Find where the given text appears and provide that cell's center as [X, Y] coordinate. 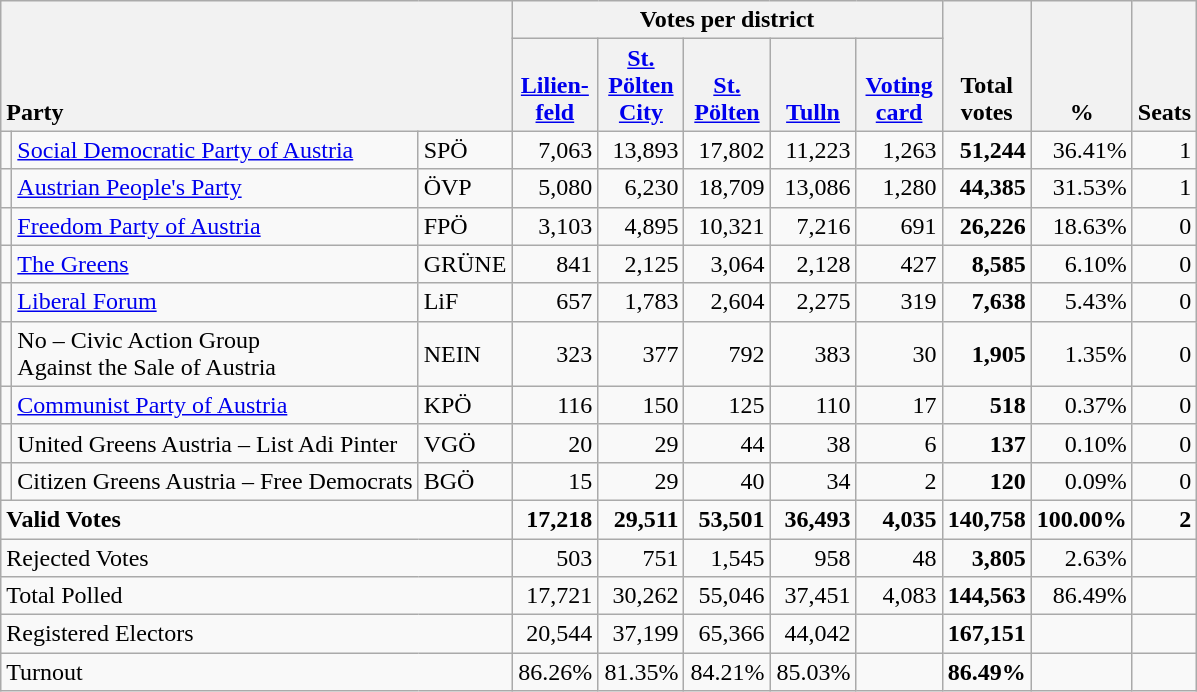
7,216 [813, 226]
7,063 [555, 150]
65,366 [727, 634]
377 [641, 354]
% [1082, 66]
1,280 [899, 188]
3,805 [986, 557]
44 [727, 443]
6.10% [1082, 264]
17,802 [727, 150]
VGÖ [465, 443]
140,758 [986, 519]
841 [555, 264]
18,709 [727, 188]
116 [555, 405]
2,128 [813, 264]
167,151 [986, 634]
37,199 [641, 634]
5,080 [555, 188]
Tulln [813, 85]
125 [727, 405]
792 [727, 354]
38 [813, 443]
Lilien-feld [555, 85]
31.53% [1082, 188]
ÖVP [465, 188]
Communist Party of Austria [215, 405]
1,783 [641, 302]
691 [899, 226]
Liberal Forum [215, 302]
0.37% [1082, 405]
Social Democratic Party of Austria [215, 150]
Austrian People's Party [215, 188]
657 [555, 302]
10,321 [727, 226]
11,223 [813, 150]
The Greens [215, 264]
1,545 [727, 557]
120 [986, 481]
6,230 [641, 188]
Freedom Party of Austria [215, 226]
110 [813, 405]
15 [555, 481]
No – Civic Action GroupAgainst the Sale of Austria [215, 354]
0.10% [1082, 443]
LiF [465, 302]
958 [813, 557]
0.09% [1082, 481]
36,493 [813, 519]
Rejected Votes [256, 557]
St.Pölten [727, 85]
8,585 [986, 264]
503 [555, 557]
17,218 [555, 519]
BGÖ [465, 481]
81.35% [641, 672]
United Greens Austria – List Adi Pinter [215, 443]
84.21% [727, 672]
3,103 [555, 226]
100.00% [1082, 519]
86.26% [555, 672]
St.PöltenCity [641, 85]
KPÖ [465, 405]
2.63% [1082, 557]
137 [986, 443]
18.63% [1082, 226]
4,083 [899, 596]
55,046 [727, 596]
383 [813, 354]
30,262 [641, 596]
29,511 [641, 519]
85.03% [813, 672]
17,721 [555, 596]
Valid Votes [256, 519]
36.41% [1082, 150]
Total Polled [256, 596]
323 [555, 354]
Citizen Greens Austria – Free Democrats [215, 481]
1,263 [899, 150]
Party [256, 66]
44,042 [813, 634]
2,604 [727, 302]
30 [899, 354]
48 [899, 557]
5.43% [1082, 302]
34 [813, 481]
53,501 [727, 519]
1,905 [986, 354]
51,244 [986, 150]
Votingcard [899, 85]
1.35% [1082, 354]
GRÜNE [465, 264]
NEIN [465, 354]
37,451 [813, 596]
Totalvotes [986, 66]
150 [641, 405]
3,064 [727, 264]
26,226 [986, 226]
518 [986, 405]
Votes per district [727, 20]
40 [727, 481]
6 [899, 443]
4,035 [899, 519]
SPÖ [465, 150]
44,385 [986, 188]
4,895 [641, 226]
751 [641, 557]
Seats [1164, 66]
144,563 [986, 596]
13,086 [813, 188]
20,544 [555, 634]
Registered Electors [256, 634]
FPÖ [465, 226]
17 [899, 405]
319 [899, 302]
20 [555, 443]
427 [899, 264]
7,638 [986, 302]
2,125 [641, 264]
Turnout [256, 672]
13,893 [641, 150]
2,275 [813, 302]
